Capture the cell that displays the provided text and extract its (X, Y) central coordinate. 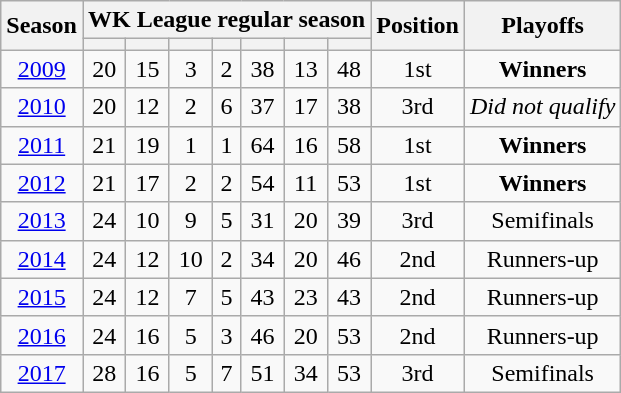
2011 (42, 145)
Position (418, 26)
39 (348, 221)
9 (190, 221)
Did not qualify (542, 107)
31 (262, 221)
51 (262, 373)
WK League regular season (226, 20)
2017 (42, 373)
23 (306, 297)
28 (104, 373)
2010 (42, 107)
13 (306, 69)
Playoffs (542, 26)
2009 (42, 69)
11 (306, 183)
19 (148, 145)
48 (348, 69)
2015 (42, 297)
2012 (42, 183)
15 (148, 69)
2016 (42, 335)
6 (226, 107)
2014 (42, 259)
37 (262, 107)
54 (262, 183)
64 (262, 145)
2013 (42, 221)
58 (348, 145)
Season (42, 26)
